Pinpoint the cell where the given text exists, returning its (x, y) midpoint coordinate. 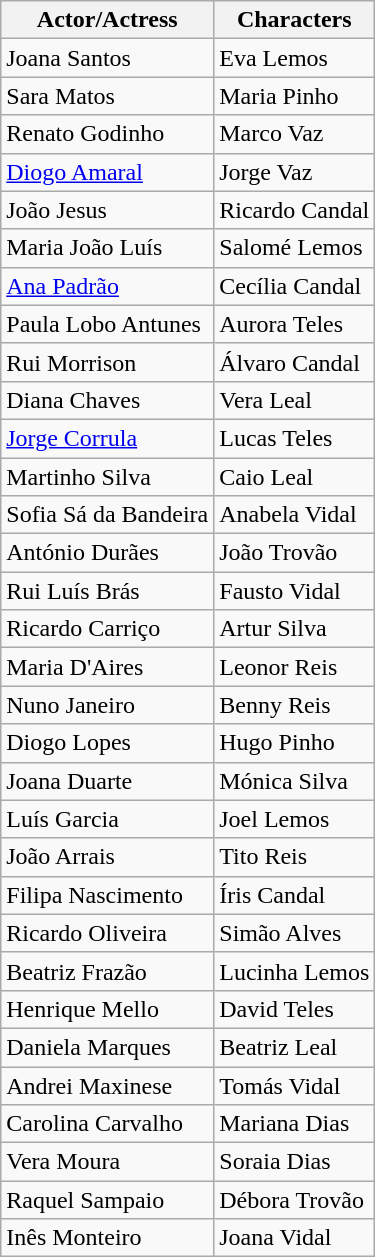
David Teles (294, 1009)
Renato Godinho (108, 134)
Diogo Lopes (108, 743)
Joel Lemos (294, 819)
Sara Matos (108, 96)
Artur Silva (294, 629)
Nuno Janeiro (108, 705)
Eva Lemos (294, 58)
Débora Trovão (294, 1200)
Vera Leal (294, 400)
António Durães (108, 553)
Cecília Candal (294, 286)
Luís Garcia (108, 819)
Tomás Vidal (294, 1085)
Actor/Actress (108, 20)
Diana Chaves (108, 400)
Sofia Sá da Bandeira (108, 515)
Andrei Maxinese (108, 1085)
Diogo Amaral (108, 172)
Simão Alves (294, 933)
Rui Luís Brás (108, 591)
Mónica Silva (294, 781)
Joana Santos (108, 58)
Mariana Dias (294, 1124)
Hugo Pinho (294, 743)
Maria D'Aires (108, 667)
Benny Reis (294, 705)
Ricardo Candal (294, 210)
Joana Vidal (294, 1238)
Ricardo Oliveira (108, 933)
Characters (294, 20)
Marco Vaz (294, 134)
Raquel Sampaio (108, 1200)
Aurora Teles (294, 324)
Lucas Teles (294, 438)
Jorge Vaz (294, 172)
Álvaro Candal (294, 362)
Ricardo Carriço (108, 629)
Soraia Dias (294, 1162)
Beatriz Frazão (108, 971)
Paula Lobo Antunes (108, 324)
Caio Leal (294, 477)
Fausto Vidal (294, 591)
Salomé Lemos (294, 248)
Henrique Mello (108, 1009)
João Arrais (108, 857)
Daniela Marques (108, 1047)
Leonor Reis (294, 667)
Carolina Carvalho (108, 1124)
Anabela Vidal (294, 515)
Ana Padrão (108, 286)
Lucinha Lemos (294, 971)
Maria João Luís (108, 248)
Maria Pinho (294, 96)
Íris Candal (294, 895)
Rui Morrison (108, 362)
Inês Monteiro (108, 1238)
Martinho Silva (108, 477)
João Trovão (294, 553)
Tito Reis (294, 857)
Beatriz Leal (294, 1047)
Joana Duarte (108, 781)
João Jesus (108, 210)
Jorge Corrula (108, 438)
Filipa Nascimento (108, 895)
Vera Moura (108, 1162)
